Return [X, Y] of the center of cell containing provided text 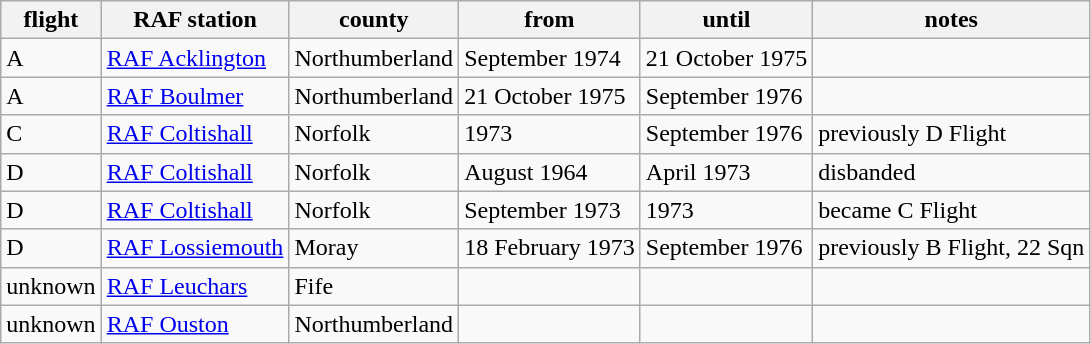
Moray [374, 248]
September 1973 [550, 210]
disbanded [952, 172]
from [550, 20]
Fife [374, 286]
previously D Flight [952, 134]
C [51, 134]
RAF Ouston [195, 324]
RAF Leuchars [195, 286]
until [726, 20]
RAF station [195, 20]
August 1964 [550, 172]
RAF Boulmer [195, 96]
RAF Lossiemouth [195, 248]
county [374, 20]
April 1973 [726, 172]
RAF Acklington [195, 58]
previously B Flight, 22 Sqn [952, 248]
September 1974 [550, 58]
became C Flight [952, 210]
flight [51, 20]
notes [952, 20]
18 February 1973 [550, 248]
